Return the [X, Y] coordinate for the center point of the cell that contains the specified text.  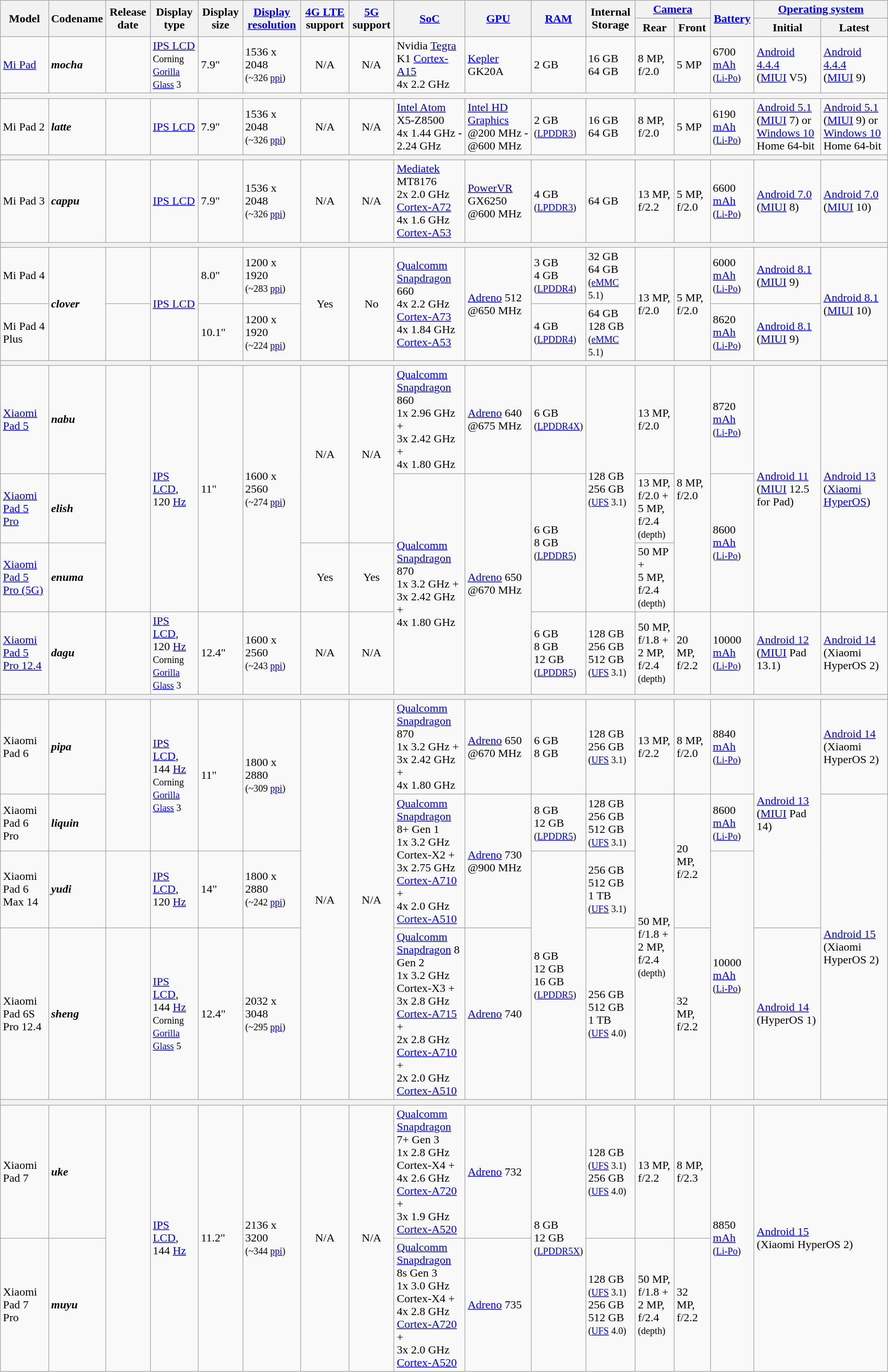
SoC [430, 19]
No [372, 304]
latte [77, 126]
Android 14(HyperOS 1) [787, 1014]
Adreno 730@900 MHz [498, 861]
8 MP, f/2.3 [692, 1171]
64 GB128 GB(eMMC 5.1) [611, 332]
1800 x 2880(~242 ppi) [272, 889]
Xiaomi Pad 5 Pro (5G) [25, 578]
8 GB12 GB(LPDDR5) [558, 823]
6700 mAh(Li-Po) [732, 65]
6 GB8 GB [558, 747]
Xiaomi Pad 5 Pro [25, 508]
4 GB(LPDDR4) [558, 332]
Qualcomm Snapdragon 7+ Gen 31x 2.8 GHz Cortex-X4 +4x 2.6 GHz Cortex-A720 +3x 1.9 GHz Cortex-A520 [430, 1171]
11.2" [220, 1238]
Nvidia Tegra K1 Cortex-A154x 2.2 GHz [430, 65]
Adreno 735 [498, 1305]
14" [220, 889]
Mediatek MT81762x 2.0 GHz Cortex-A724x 1.6 GHz Cortex-A53 [430, 201]
Mi Pad 2 [25, 126]
Android 4.4.4(MIUI V5) [787, 65]
Display resolution [272, 19]
50 MP +5 MP, f/2.4 (depth) [655, 578]
8.0" [220, 275]
Xiaomi Pad 6 Max 14 [25, 889]
3 GB4 GB(LPDDR4) [558, 275]
Initial [787, 28]
2136 x 3200(~344 ppi) [272, 1238]
Android 4.4.4(MIUI 9) [854, 65]
Front [692, 28]
Release date [128, 19]
1800 x 2880(~309 ppi) [272, 775]
Mi Pad 4 Plus [25, 332]
Display type [175, 19]
32 GB64 GB(eMMC 5.1) [611, 275]
8 GB12 GB(LPDDR5X) [558, 1238]
sheng [77, 1014]
Android 5.1(MIUI 7) or Windows 10 Home 64-bit [787, 126]
Xiaomi Pad 7 Pro [25, 1305]
Android 12(MIUI Pad 13.1) [787, 653]
6000 mAh(Li-Po) [732, 275]
1600 x 2560(~274 ppi) [272, 489]
elish [77, 508]
Mi Pad [25, 65]
13 MP, f/2.0 +5 MP, f/2.4 (depth) [655, 508]
Android 7.0(MIUI 8) [787, 201]
Xiaomi Pad 6 Pro [25, 823]
6 GB8 GB12 GB(LPDDR5) [558, 653]
10.1" [220, 332]
dagu [77, 653]
Adreno 732 [498, 1171]
uke [77, 1171]
IPS LCDCorning Gorilla Glass 3 [175, 65]
Mi Pad 3 [25, 201]
Qualcomm Snapdragon 8 Gen 21x 3.2 GHz Cortex-X3 +3x 2.8 GHz Cortex-A715 +2x 2.8 GHz Cortex-A710 +2x 2.0 GHz Cortex-A510 [430, 1014]
Display size [220, 19]
Adreno 512@650 MHz [498, 304]
128 GB(UFS 3.1)256 GB(UFS 4.0) [611, 1171]
Battery [732, 19]
8620 mAh(Li-Po) [732, 332]
4G LTE support [324, 19]
Operating system [821, 9]
nabu [77, 420]
RAM [558, 19]
2 GB(LPDDR3) [558, 126]
Latest [854, 28]
mocha [77, 65]
PowerVR GX6250@600 MHz [498, 201]
Kepler GK20A [498, 65]
Internal Storage [611, 19]
Qualcomm Snapdragon 6604x 2.2 GHz Cortex-A734x 1.84 GHz Cortex-A53 [430, 304]
IPS LCD, 120 HzCorning Gorilla Glass 3 [175, 653]
256 GB512 GB1 TB(UFS 4.0) [611, 1014]
Android 11(MIUI 12.5 for Pad) [787, 489]
Adreno 640@675 MHz [498, 420]
256 GB512 GB1 TB(UFS 3.1) [611, 889]
2032 x 3048(~295 ppi) [272, 1014]
6190 mAh(Li-Po) [732, 126]
Rear [655, 28]
pipa [77, 747]
cappu [77, 201]
1600 x 2560(~243 ppi) [272, 653]
Android 8.1(MIUI 10) [854, 304]
8720 mAh(Li-Po) [732, 420]
6 GB8 GB(LPDDR5) [558, 543]
IPS LCD, 144 HzCorning Gorilla Glass 5 [175, 1014]
IPS LCD, 144 HzCorning Gorilla Glass 3 [175, 775]
Android 13(MIUI Pad 14) [787, 813]
4 GB(LPDDR3) [558, 201]
Adreno 740 [498, 1014]
1200 x 1920(~224 ppi) [272, 332]
GPU [498, 19]
Android 13(Xiaomi HyperOS) [854, 489]
Android 7.0(MIUI 10) [854, 201]
Camera [673, 9]
Android 5.1(MIUI 9) or Windows 10 Home 64-bit [854, 126]
enuma [77, 578]
Xiaomi Pad 5 Pro 12.4 [25, 653]
Mi Pad 4 [25, 275]
Qualcomm Snapdragon 8s Gen 31x 3.0 GHz Cortex-X4 +4x 2.8 GHz Cortex-A720 +3x 2.0 GHz Cortex-A520 [430, 1305]
liquin [77, 823]
6600 mAh(Li-Po) [732, 201]
5G support [372, 19]
128 GB(UFS 3.1)256 GB512 GB(UFS 4.0) [611, 1305]
Qualcomm Snapdragon 8601x 2.96 GHz +3x 2.42 GHz +4x 1.80 GHz [430, 420]
clover [77, 304]
2 GB [558, 65]
muyu [77, 1305]
Qualcomm Snapdragon 8+ Gen 11x 3.2 GHz Cortex-X2 +3x 2.75 GHz Cortex-A710 +4x 2.0 GHz Cortex-A510 [430, 861]
8850 mAh(Li-Po) [732, 1238]
Model [25, 19]
Intel Atom X5-Z85004x 1.44 GHz - 2.24 GHz [430, 126]
Xiaomi Pad 5 [25, 420]
IPS LCD, 144 Hz [175, 1238]
Xiaomi Pad 6 [25, 747]
8 GB12 GB16 GB(LPDDR5) [558, 975]
Xiaomi Pad 6S Pro 12.4 [25, 1014]
6 GB(LPDDR4X) [558, 420]
8840 mAh(Li-Po) [732, 747]
Codename [77, 19]
yudi [77, 889]
Xiaomi Pad 7 [25, 1171]
Intel HD Graphics@200 MHz - @600 MHz [498, 126]
1200 x 1920(~283 ppi) [272, 275]
64 GB [611, 201]
